Return the [X, Y] coordinate for the center point of the cell that contains the specified text.  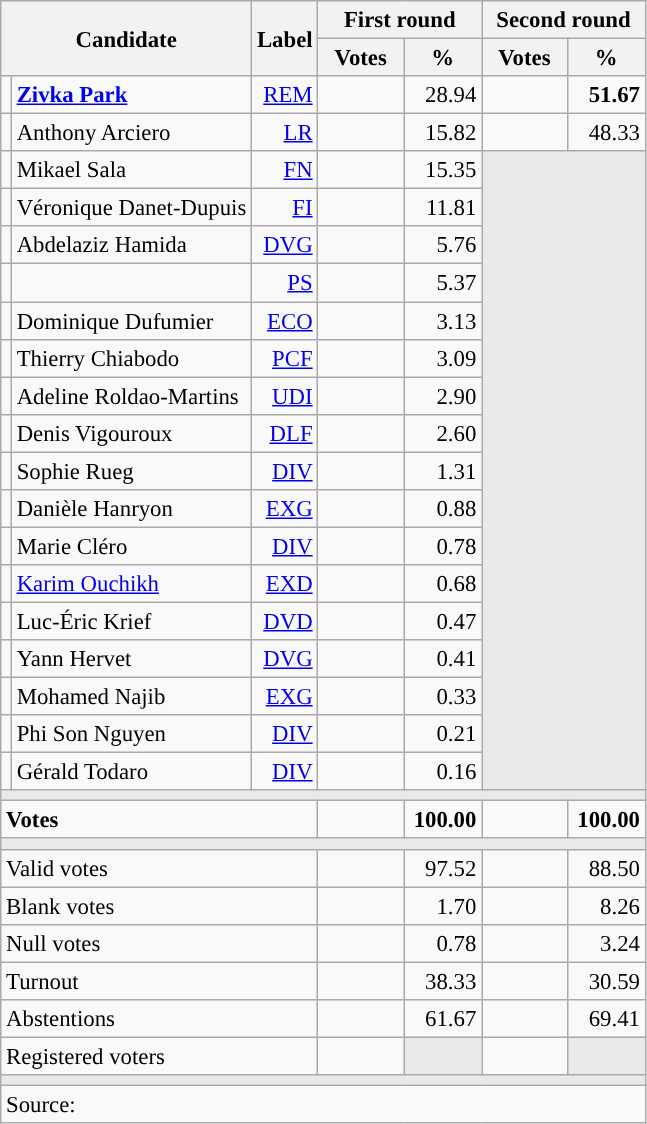
First round [400, 20]
3.24 [606, 943]
5.37 [443, 283]
Abdelaziz Hamida [131, 245]
Anthony Arciero [131, 133]
Turnout [160, 981]
Second round [564, 20]
48.33 [606, 133]
38.33 [443, 981]
Mikael Sala [131, 170]
Sophie Rueg [131, 471]
Null votes [160, 943]
28.94 [443, 95]
Valid votes [160, 868]
0.41 [443, 659]
Source: [324, 1104]
REM [285, 95]
0.88 [443, 509]
15.82 [443, 133]
0.16 [443, 772]
LR [285, 133]
Registered voters [160, 1056]
PCF [285, 358]
0.47 [443, 621]
Yann Hervet [131, 659]
88.50 [606, 868]
PS [285, 283]
Denis Vigouroux [131, 433]
Blank votes [160, 906]
69.41 [606, 1019]
11.81 [443, 208]
Label [285, 38]
Luc-Éric Krief [131, 621]
Zivka Park [131, 95]
Marie Cléro [131, 546]
30.59 [606, 981]
1.31 [443, 471]
Mohamed Najib [131, 697]
ECO [285, 321]
15.35 [443, 170]
1.70 [443, 906]
Dominique Dufumier [131, 321]
61.67 [443, 1019]
51.67 [606, 95]
Adeline Roldao-Martins [131, 396]
FI [285, 208]
97.52 [443, 868]
3.09 [443, 358]
Véronique Danet-Dupuis [131, 208]
Abstentions [160, 1019]
2.60 [443, 433]
5.76 [443, 245]
0.68 [443, 584]
Phi Son Nguyen [131, 734]
8.26 [606, 906]
Candidate [126, 38]
EXD [285, 584]
Thierry Chiabodo [131, 358]
0.21 [443, 734]
Danièle Hanryon [131, 509]
FN [285, 170]
DVD [285, 621]
0.33 [443, 697]
UDI [285, 396]
Karim Ouchikh [131, 584]
3.13 [443, 321]
DLF [285, 433]
Gérald Todaro [131, 772]
2.90 [443, 396]
